Determine the (x, y) coordinate at the center of the cell enclosing the given text.  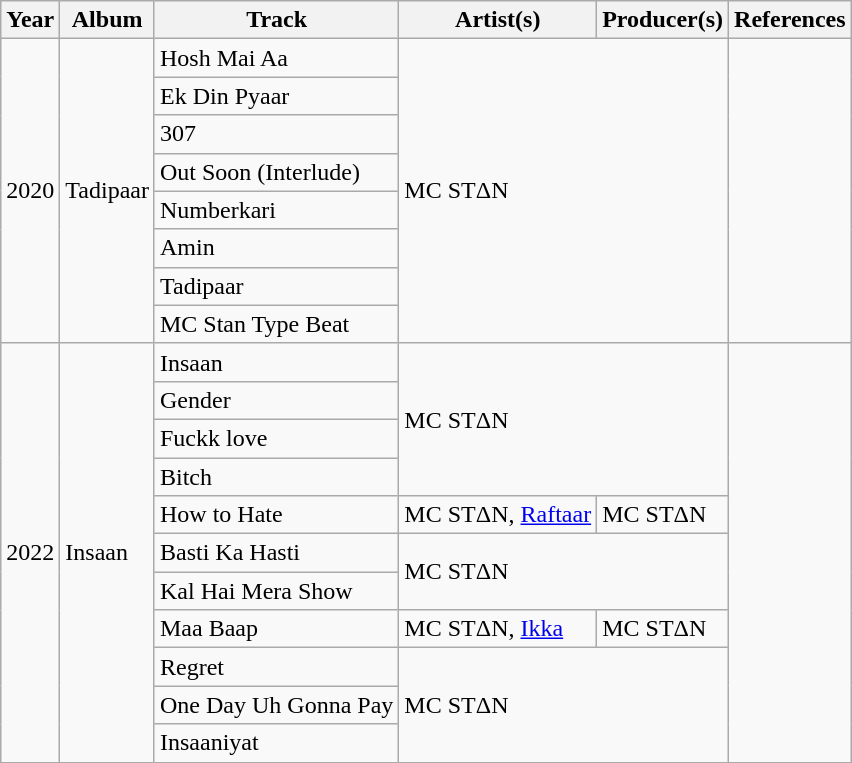
MC STΔN, Raftaar (498, 515)
Insaaniyat (276, 743)
Track (276, 20)
Basti Ka Hasti (276, 553)
Hosh Mai Aa (276, 58)
Producer(s) (663, 20)
307 (276, 134)
2020 (30, 191)
Regret (276, 667)
2022 (30, 552)
How to Hate (276, 515)
MC STΔN, Ikka (498, 629)
Amin (276, 248)
Bitch (276, 477)
Gender (276, 400)
Artist(s) (498, 20)
Album (108, 20)
Out Soon (Interlude) (276, 172)
MC Stan Type Beat (276, 324)
Kal Hai Mera Show (276, 591)
Fuckk love (276, 438)
Year (30, 20)
References (790, 20)
Numberkari (276, 210)
Ek Din Pyaar (276, 96)
One Day Uh Gonna Pay (276, 705)
Maa Baap (276, 629)
